Output the (x, y) coordinate of the center of the cell containing the given text.  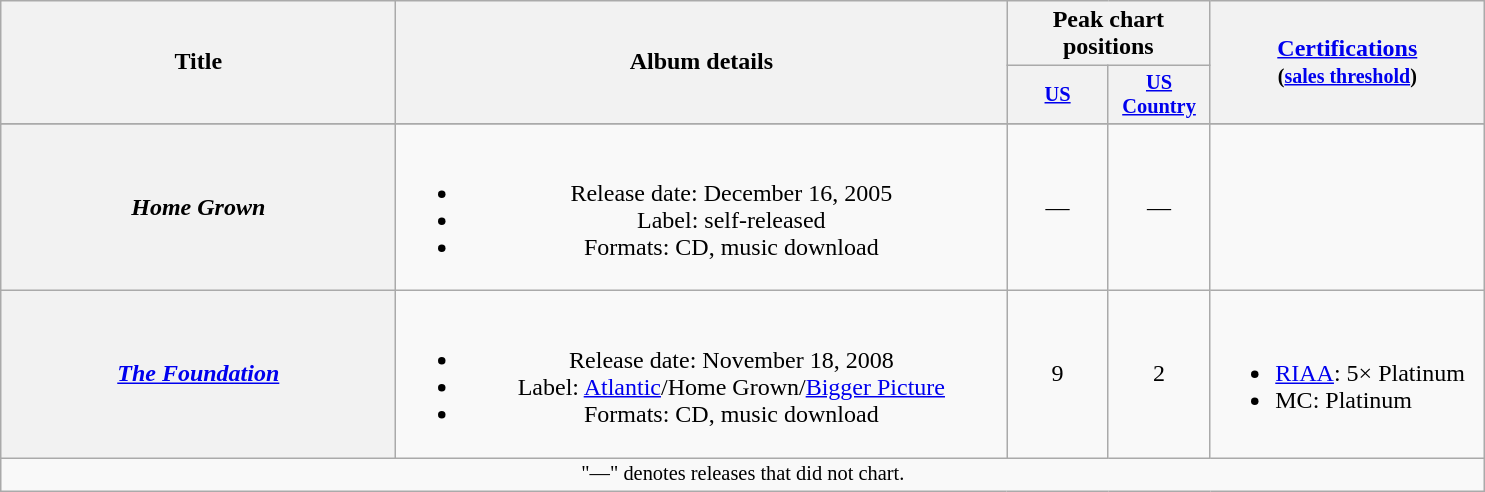
The Foundation (198, 374)
Certifications(sales threshold) (1348, 62)
2 (1158, 374)
Peak chartpositions (1108, 34)
9 (1058, 374)
Release date: December 16, 2005Label: self-releasedFormats: CD, music download (702, 206)
RIAA: 5× PlatinumMC: Platinum (1348, 374)
Release date: November 18, 2008Label: Atlantic/Home Grown/Bigger PictureFormats: CD, music download (702, 374)
Album details (702, 62)
Title (198, 62)
US Country (1158, 95)
"—" denotes releases that did not chart. (743, 475)
US (1058, 95)
Home Grown (198, 206)
